Pinpoint the cell where the given text exists, returning its (X, Y) midpoint coordinate. 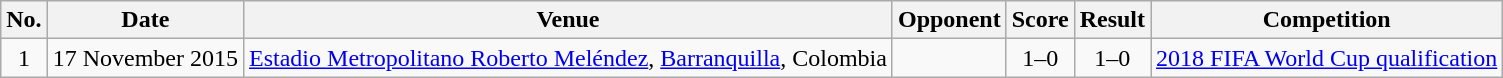
Venue (568, 20)
Date (145, 20)
1 (24, 58)
Result (1112, 20)
Competition (1327, 20)
No. (24, 20)
2018 FIFA World Cup qualification (1327, 58)
Score (1040, 20)
Opponent (949, 20)
17 November 2015 (145, 58)
Estadio Metropolitano Roberto Meléndez, Barranquilla, Colombia (568, 58)
